Locate the cell with the specified text and output its (x, y) center coordinate. 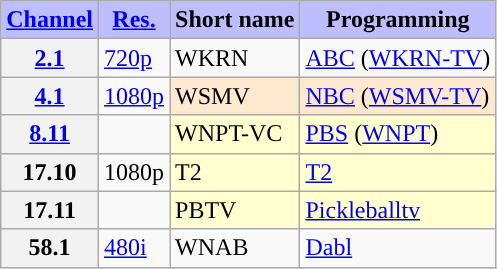
Dabl (398, 248)
17.11 (50, 210)
Short name (235, 20)
WNPT-VC (235, 134)
Channel (50, 20)
480i (134, 248)
4.1 (50, 96)
ABC (WKRN-TV) (398, 58)
WKRN (235, 58)
720p (134, 58)
Pickleballtv (398, 210)
WSMV (235, 96)
2.1 (50, 58)
Res. (134, 20)
Programming (398, 20)
WNAB (235, 248)
17.10 (50, 172)
PBTV (235, 210)
8.11 (50, 134)
NBC (WSMV-TV) (398, 96)
58.1 (50, 248)
PBS (WNPT) (398, 134)
